Capture the cell that displays the provided text and extract its [X, Y] central coordinate. 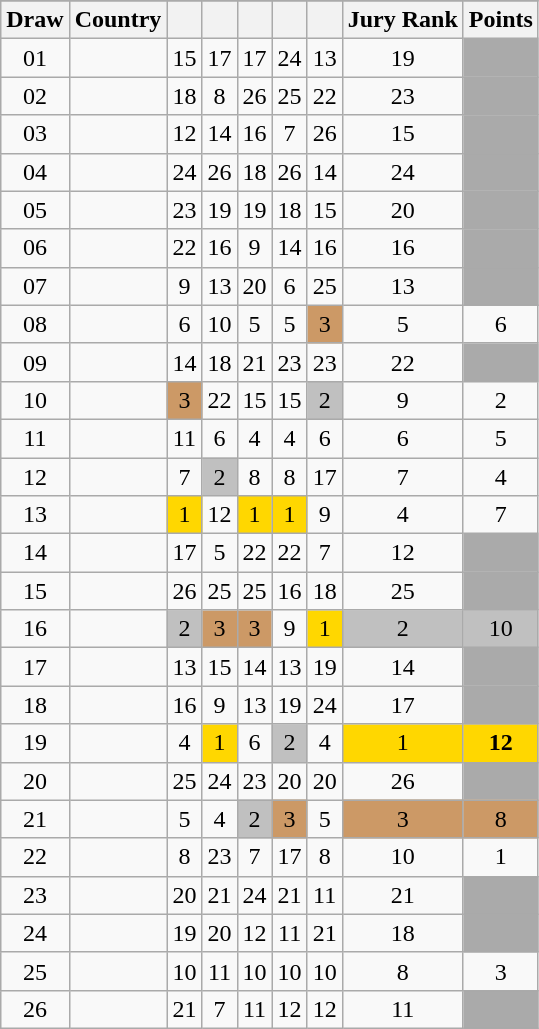
01 [35, 58]
07 [35, 286]
Country [118, 20]
Draw [35, 20]
02 [35, 96]
03 [35, 134]
05 [35, 210]
06 [35, 248]
08 [35, 324]
Points [500, 20]
09 [35, 362]
04 [35, 172]
Jury Rank [402, 20]
